Output the (x, y) coordinate of the center of the cell containing the given text.  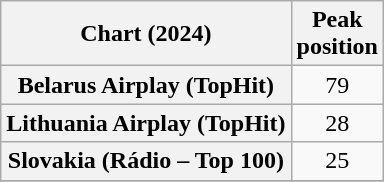
79 (337, 85)
25 (337, 161)
Lithuania Airplay (TopHit) (146, 123)
28 (337, 123)
Slovakia (Rádio – Top 100) (146, 161)
Chart (2024) (146, 34)
Peakposition (337, 34)
Belarus Airplay (TopHit) (146, 85)
